Scan for the cell matching the given text and deliver its [X, Y] coordinate at center. 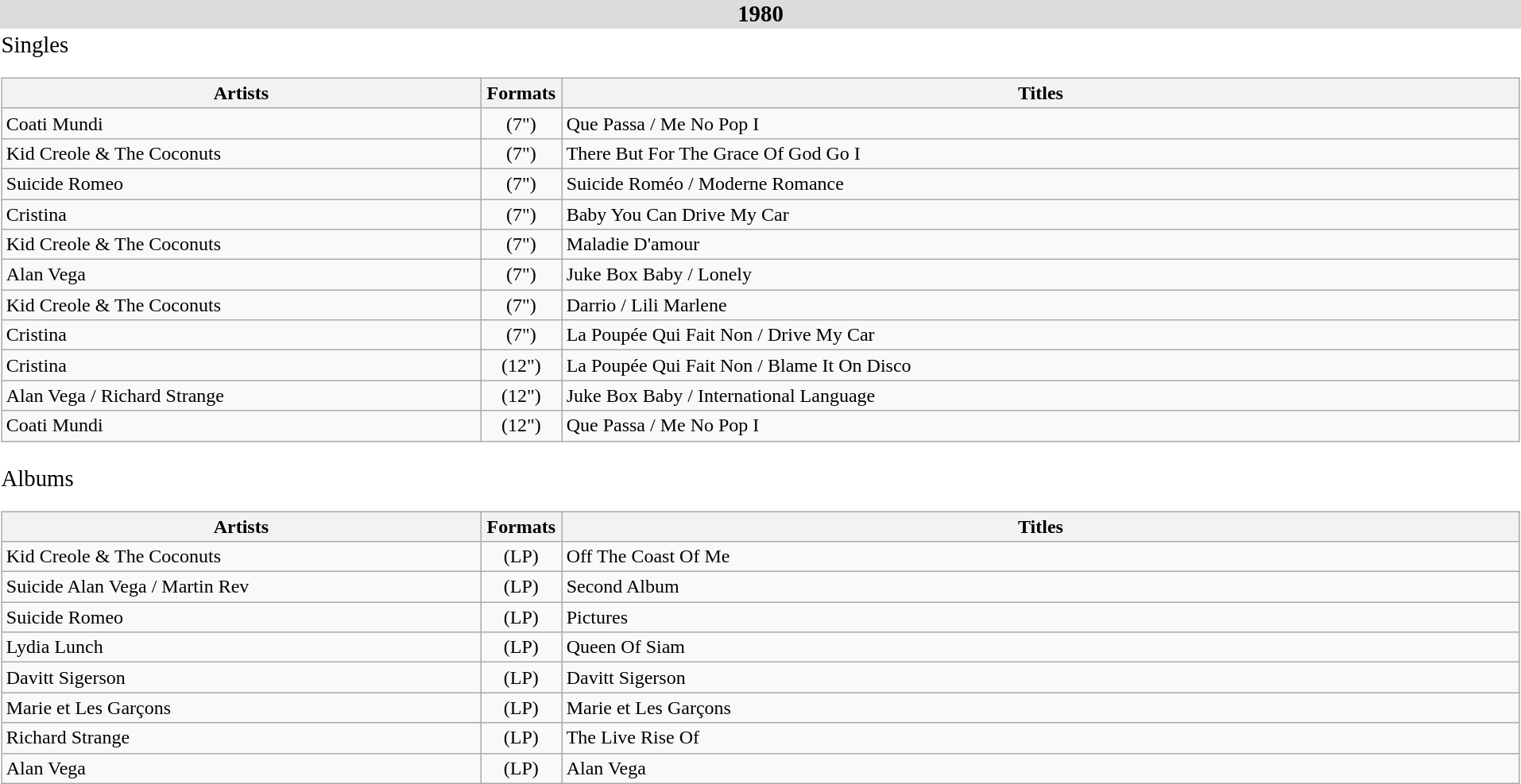
Richard Strange [241, 738]
Maladie D'amour [1041, 245]
Pictures [1041, 617]
The Live Rise Of [1041, 738]
La Poupée Qui Fait Non / Blame It On Disco [1041, 365]
Suicide Roméo / Moderne Romance [1041, 183]
Juke Box Baby / Lonely [1041, 275]
La Poupée Qui Fait Non / Drive My Car [1041, 335]
Second Album [1041, 587]
There But For The Grace Of God Go I [1041, 153]
Juke Box Baby / International Language [1041, 396]
Off The Coast Of Me [1041, 557]
1980 [760, 14]
Queen Of Siam [1041, 647]
Suicide Alan Vega / Martin Rev [241, 587]
Darrio / Lili Marlene [1041, 305]
Lydia Lunch [241, 647]
Alan Vega / Richard Strange [241, 396]
Baby You Can Drive My Car [1041, 214]
